Output the (X, Y) coordinate of the center of the cell containing the given text.  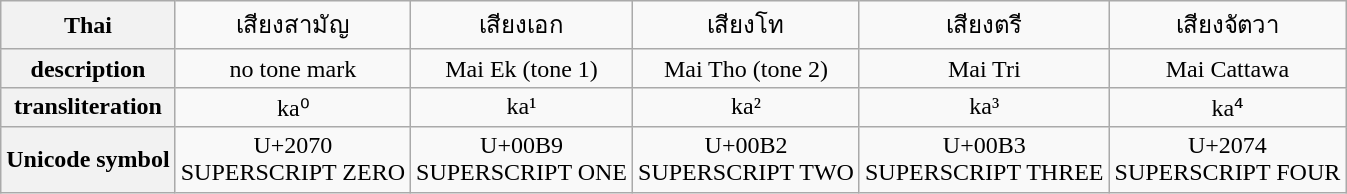
ka² (746, 107)
เสียงตรี (984, 26)
ka³ (984, 107)
Mai Tri (984, 68)
U+00B3SUPERSCRIPT THREE (984, 160)
เสียงโท (746, 26)
no tone mark (292, 68)
Mai Cattawa (1228, 68)
U+00B9SUPERSCRIPT ONE (522, 160)
ka⁴ (1228, 107)
Unicode symbol (88, 160)
description (88, 68)
U+00B2SUPERSCRIPT TWO (746, 160)
Thai (88, 26)
Mai Tho (tone 2) (746, 68)
เสียงจัตวา (1228, 26)
U+2074SUPERSCRIPT FOUR (1228, 160)
ka⁰ (292, 107)
เสียงเอก (522, 26)
Mai Ek (tone 1) (522, 68)
ka¹ (522, 107)
U+2070SUPERSCRIPT ZERO (292, 160)
เสียงสามัญ (292, 26)
transliteration (88, 107)
